From the cell containing the given text, extract its center point as [x, y] coordinate. 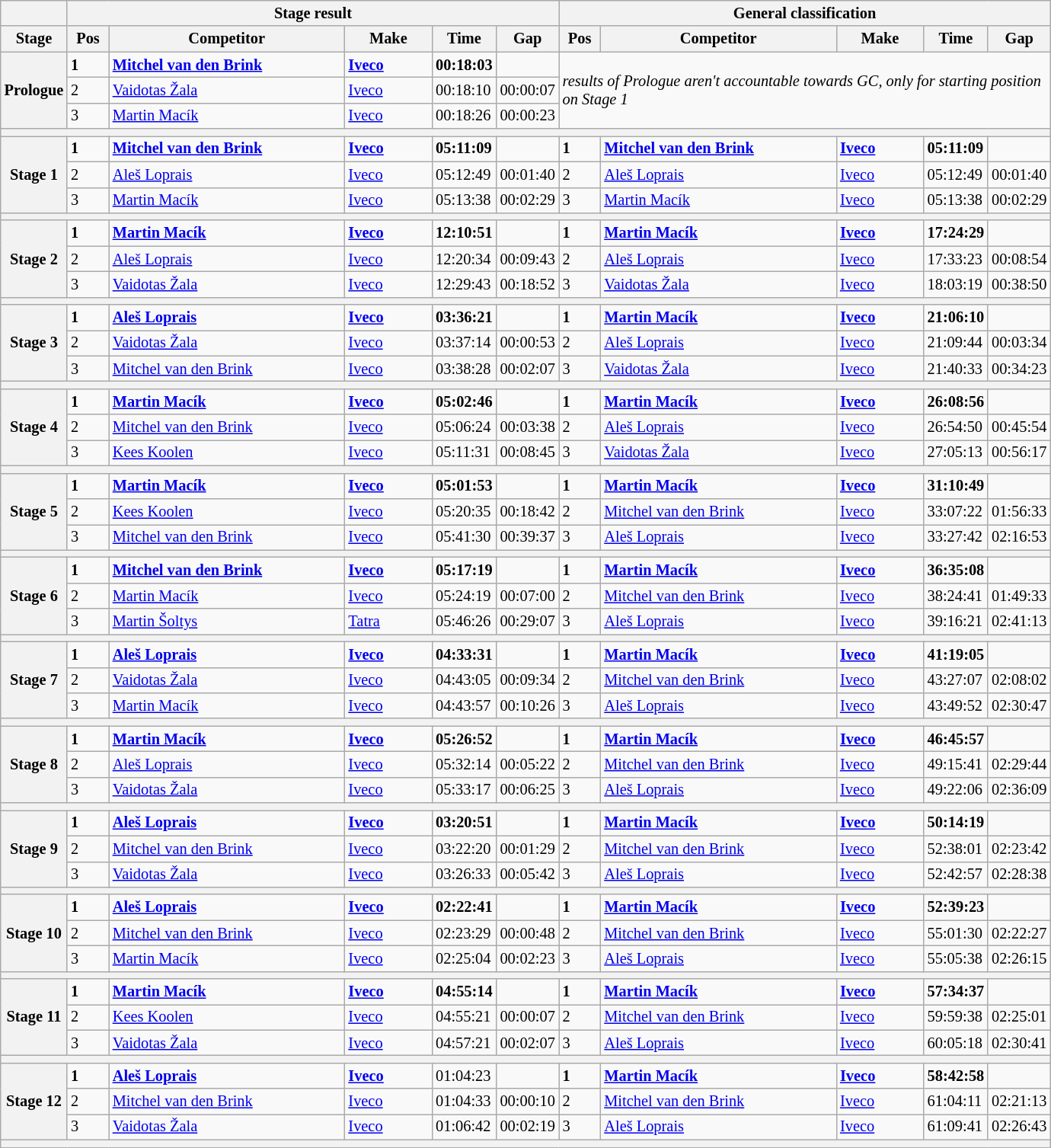
00:08:45 [528, 452]
60:05:18 [956, 1043]
41:19:05 [956, 654]
02:21:13 [1019, 1102]
01:04:23 [464, 1076]
02:16:53 [1019, 537]
01:49:33 [1019, 596]
Stage 1 [34, 174]
00:00:53 [528, 343]
43:27:07 [956, 680]
Stage 9 [34, 849]
General classification [805, 13]
49:15:41 [956, 764]
18:03:19 [956, 284]
01:56:33 [1019, 511]
02:26:43 [1019, 1127]
00:34:23 [1019, 369]
57:34:37 [956, 992]
05:26:52 [464, 739]
00:18:52 [528, 284]
36:35:08 [956, 570]
02:41:13 [1019, 622]
00:05:22 [528, 764]
05:46:26 [464, 622]
Stage 12 [34, 1102]
02:08:02 [1019, 680]
21:06:10 [956, 318]
Stage 4 [34, 427]
02:30:41 [1019, 1043]
02:22:27 [1019, 933]
03:20:51 [464, 823]
05:11:31 [464, 452]
59:59:38 [956, 1017]
49:22:06 [956, 790]
00:38:50 [1019, 284]
00:01:29 [528, 849]
Stage 8 [34, 765]
Tatra [388, 622]
00:03:34 [1019, 343]
27:05:13 [956, 452]
21:09:44 [956, 343]
01:04:33 [464, 1102]
58:42:58 [956, 1076]
04:55:21 [464, 1017]
00:45:54 [1019, 427]
52:39:23 [956, 907]
00:18:03 [464, 65]
12:10:51 [464, 233]
43:49:52 [956, 705]
00:02:23 [528, 958]
00:09:34 [528, 680]
Stage [34, 39]
05:20:35 [464, 511]
Stage 11 [34, 1018]
02:25:01 [1019, 1017]
results of Prologue aren't accountable towards GC, only for starting position on Stage 1 [805, 90]
38:24:41 [956, 596]
00:00:48 [528, 933]
52:42:57 [956, 875]
00:18:10 [464, 90]
Prologue [34, 90]
00:00:23 [528, 116]
Stage 2 [34, 259]
04:43:05 [464, 680]
02:29:44 [1019, 764]
02:36:09 [1019, 790]
Stage 6 [34, 596]
03:38:28 [464, 369]
Stage 5 [34, 512]
02:30:47 [1019, 705]
05:01:53 [464, 486]
00:39:37 [528, 537]
00:06:25 [528, 790]
05:02:46 [464, 401]
04:43:57 [464, 705]
04:55:14 [464, 992]
50:14:19 [956, 823]
21:40:33 [956, 369]
01:06:42 [464, 1127]
04:57:21 [464, 1043]
00:07:00 [528, 596]
17:33:23 [956, 259]
05:06:24 [464, 427]
02:28:38 [1019, 875]
46:45:57 [956, 739]
02:25:04 [464, 958]
12:20:34 [464, 259]
00:00:10 [528, 1102]
31:10:49 [956, 486]
39:16:21 [956, 622]
00:29:07 [528, 622]
05:33:17 [464, 790]
Stage result [313, 13]
05:32:14 [464, 764]
00:03:38 [528, 427]
61:04:11 [956, 1102]
03:37:14 [464, 343]
26:08:56 [956, 401]
05:41:30 [464, 537]
33:27:42 [956, 537]
Stage 3 [34, 343]
03:26:33 [464, 875]
00:09:43 [528, 259]
61:09:41 [956, 1127]
33:07:22 [956, 511]
05:24:19 [464, 596]
02:22:41 [464, 907]
55:05:38 [956, 958]
02:23:42 [1019, 849]
00:56:17 [1019, 452]
00:02:19 [528, 1127]
04:33:31 [464, 654]
00:18:42 [528, 511]
52:38:01 [956, 849]
00:05:42 [528, 875]
17:24:29 [956, 233]
05:17:19 [464, 570]
02:26:15 [1019, 958]
03:22:20 [464, 849]
12:29:43 [464, 284]
Stage 10 [34, 932]
26:54:50 [956, 427]
Stage 7 [34, 680]
02:23:29 [464, 933]
Martin Šoltys [227, 622]
00:18:26 [464, 116]
00:08:54 [1019, 259]
03:36:21 [464, 318]
00:10:26 [528, 705]
55:01:30 [956, 933]
